Search for the cell housing the specified text and yield its (X, Y) center coordinate. 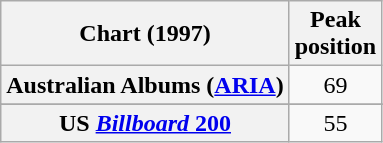
Chart (1997) (145, 34)
55 (335, 123)
US Billboard 200 (145, 123)
69 (335, 85)
Peakposition (335, 34)
Australian Albums (ARIA) (145, 85)
